Provide the [X, Y] coordinate of the cell's center where the given text is located.  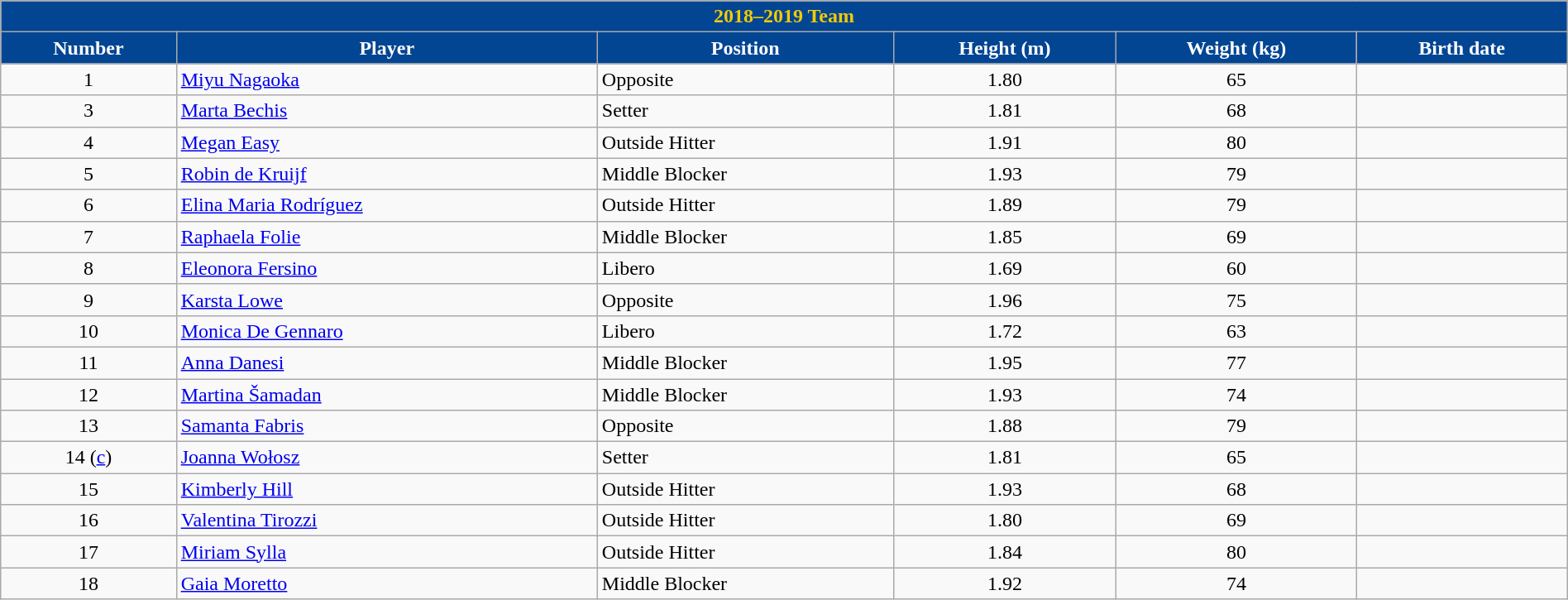
75 [1236, 300]
6 [88, 205]
3 [88, 111]
1 [88, 79]
Gaia Moretto [387, 583]
63 [1236, 331]
Eleonora Fersino [387, 268]
Kimberly Hill [387, 489]
1.88 [1005, 426]
1.84 [1005, 552]
4 [88, 142]
Number [88, 48]
77 [1236, 362]
Samanta Fabris [387, 426]
5 [88, 174]
Megan Easy [387, 142]
Karsta Lowe [387, 300]
Elina Maria Rodríguez [387, 205]
13 [88, 426]
Birth date [1462, 48]
1.91 [1005, 142]
1.96 [1005, 300]
9 [88, 300]
1.85 [1005, 237]
Marta Bechis [387, 111]
10 [88, 331]
Raphaela Folie [387, 237]
Monica De Gennaro [387, 331]
Martina Šamadan [387, 395]
11 [88, 362]
2018–2019 Team [784, 17]
Anna Danesi [387, 362]
Height (m) [1005, 48]
16 [88, 521]
1.72 [1005, 331]
1.95 [1005, 362]
1.92 [1005, 583]
14 (c) [88, 458]
Joanna Wołosz [387, 458]
1.89 [1005, 205]
7 [88, 237]
Position [745, 48]
Miriam Sylla [387, 552]
12 [88, 395]
Robin de Kruijf [387, 174]
18 [88, 583]
Miyu Nagaoka [387, 79]
15 [88, 489]
8 [88, 268]
Valentina Tirozzi [387, 521]
60 [1236, 268]
1.69 [1005, 268]
17 [88, 552]
Weight (kg) [1236, 48]
Player [387, 48]
